Capture the cell that displays the provided text and extract its [X, Y] central coordinate. 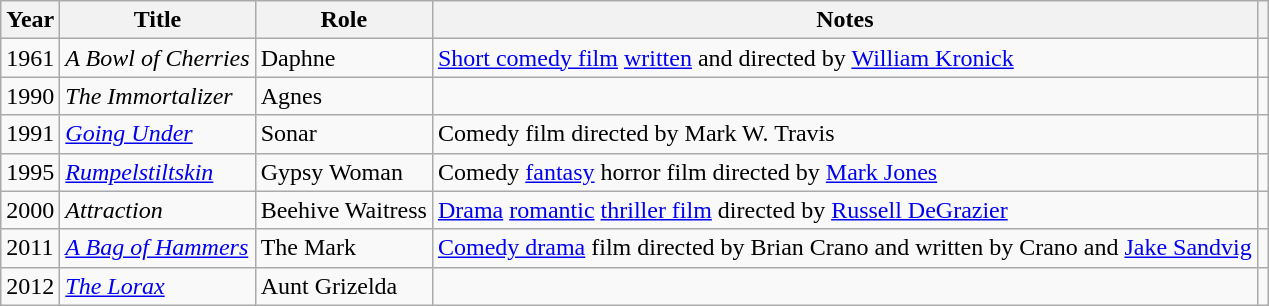
Role [344, 20]
Beehive Waitress [344, 210]
Going Under [158, 134]
Notes [844, 20]
2011 [30, 248]
Aunt Grizelda [344, 286]
The Immortalizer [158, 96]
2012 [30, 286]
Comedy drama film directed by Brian Crano and written by Crano and Jake Sandvig [844, 248]
Gypsy Woman [344, 172]
Short comedy film written and directed by William Kronick [844, 58]
Attraction [158, 210]
Comedy film directed by Mark W. Travis [844, 134]
1990 [30, 96]
Rumpelstiltskin [158, 172]
The Lorax [158, 286]
1961 [30, 58]
Year [30, 20]
A Bowl of Cherries [158, 58]
2000 [30, 210]
Sonar [344, 134]
Daphne [344, 58]
The Mark [344, 248]
Agnes [344, 96]
Comedy fantasy horror film directed by Mark Jones [844, 172]
A Bag of Hammers [158, 248]
1991 [30, 134]
1995 [30, 172]
Drama romantic thriller film directed by Russell DeGrazier [844, 210]
Title [158, 20]
